Extract the [X, Y] coordinate from the center of the cell holding the provided text.  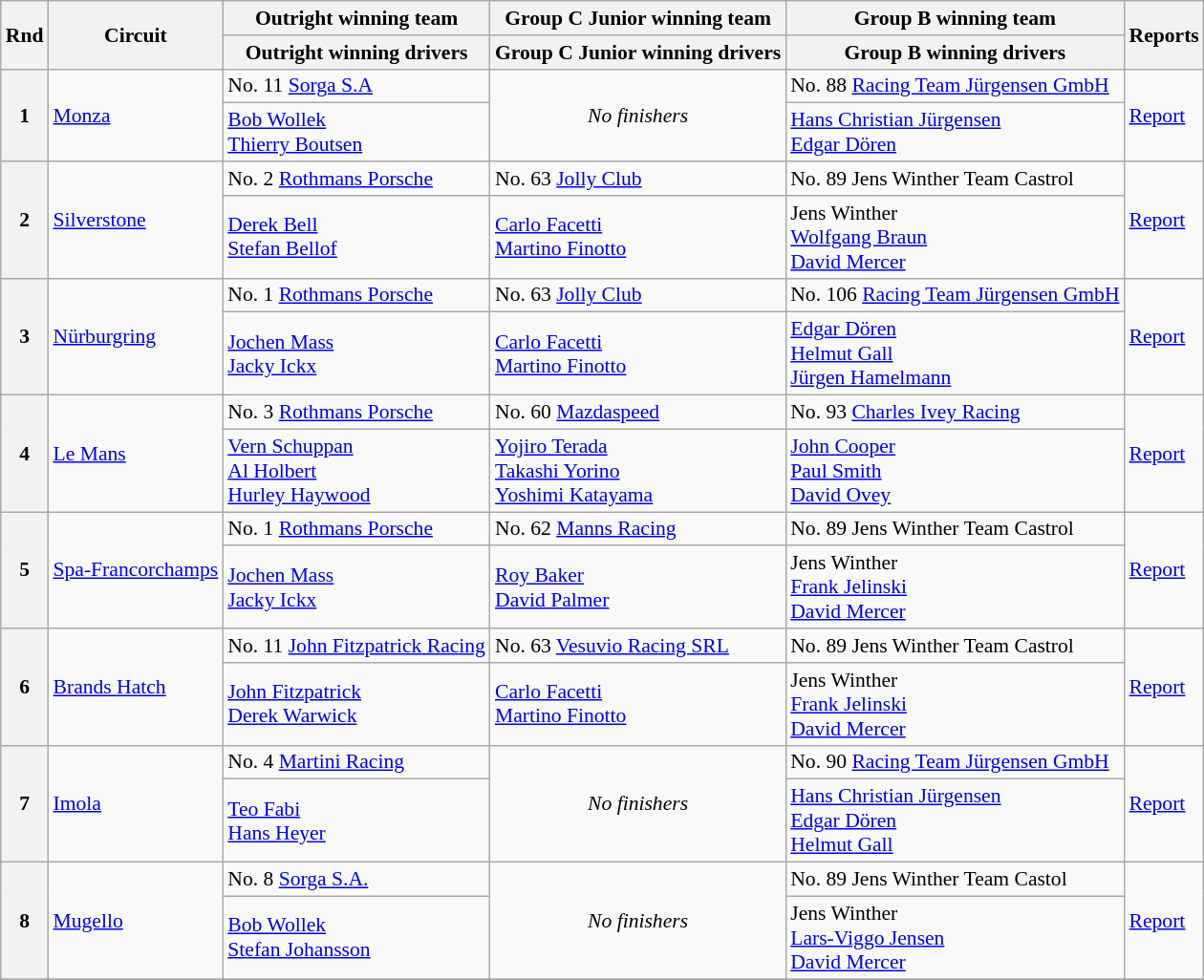
5 [25, 570]
No. 3 Rothmans Porsche [356, 413]
6 [25, 687]
John Fitzpatrick Derek Warwick [356, 705]
Group B winning team [955, 18]
Teo Fabi Hans Heyer [356, 821]
No. 11 Sorga S.A [356, 86]
Imola [136, 803]
Group B winning drivers [955, 53]
7 [25, 803]
Outright winning team [356, 18]
Reports [1164, 34]
No. 63 Vesuvio Racing SRL [638, 646]
No. 62 Manns Racing [638, 529]
Hans Christian Jürgensen Edgar Dören [955, 132]
John Cooper Paul Smith David Ovey [955, 470]
Derek Bell Stefan Bellof [356, 237]
2 [25, 220]
No. 60 Mazdaspeed [638, 413]
Vern Schuppan Al Holbert Hurley Haywood [356, 470]
Le Mans [136, 454]
Group C Junior winning team [638, 18]
Mugello [136, 921]
4 [25, 454]
Monza [136, 115]
Jens Winther Wolfgang Braun David Mercer [955, 237]
8 [25, 921]
No. 2 Rothmans Porsche [356, 179]
Rnd [25, 34]
No. 4 Martini Racing [356, 762]
Outright winning drivers [356, 53]
Edgar Dören Helmut Gall Jürgen Hamelmann [955, 353]
Brands Hatch [136, 687]
Circuit [136, 34]
Spa-Francorchamps [136, 570]
No. 93 Charles Ivey Racing [955, 413]
Jens Winther Lars-Viggo Jensen David Mercer [955, 938]
No. 11 John Fitzpatrick Racing [356, 646]
No. 89 Jens Winther Team Castol [955, 880]
No. 106 Racing Team Jürgensen GmbH [955, 295]
Bob Wollek Stefan Johansson [356, 938]
Roy Baker David Palmer [638, 588]
Yojiro Terada Takashi Yorino Yoshimi Katayama [638, 470]
Hans Christian Jürgensen Edgar Dören Helmut Gall [955, 821]
No. 88 Racing Team Jürgensen GmbH [955, 86]
1 [25, 115]
Nürburgring [136, 336]
Bob Wollek Thierry Boutsen [356, 132]
No. 8 Sorga S.A. [356, 880]
No. 90 Racing Team Jürgensen GmbH [955, 762]
3 [25, 336]
Group C Junior winning drivers [638, 53]
Silverstone [136, 220]
